Locate the cell with the specified text and output its (X, Y) center coordinate. 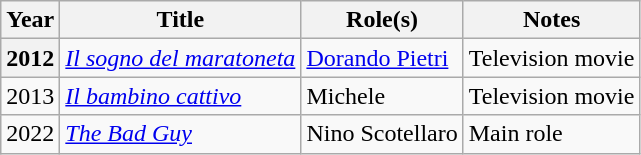
Main role (552, 134)
Il sogno del maratoneta (180, 58)
2022 (30, 134)
Notes (552, 20)
Title (180, 20)
2012 (30, 58)
2013 (30, 96)
Michele (382, 96)
Il bambino cattivo (180, 96)
Year (30, 20)
The Bad Guy (180, 134)
Role(s) (382, 20)
Dorando Pietri (382, 58)
Nino Scotellaro (382, 134)
